Search for the cell housing the specified text and yield its [x, y] center coordinate. 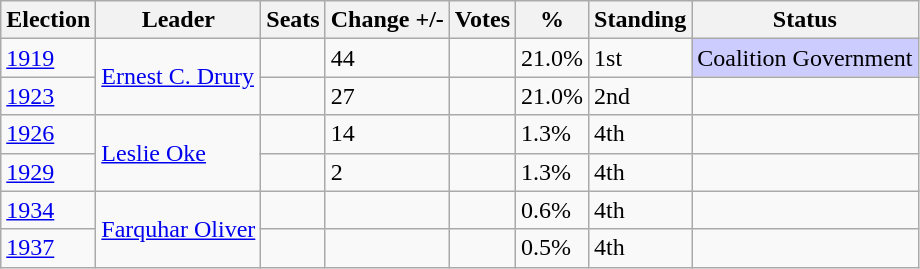
Status [805, 20]
1st [640, 58]
Election [48, 20]
% [552, 20]
2nd [640, 96]
1937 [48, 248]
1923 [48, 96]
Standing [640, 20]
Leslie Oke [178, 153]
Change +/- [387, 20]
27 [387, 96]
Seats [293, 20]
Leader [178, 20]
1934 [48, 210]
1929 [48, 172]
0.5% [552, 248]
0.6% [552, 210]
Votes [482, 20]
2 [387, 172]
1926 [48, 134]
Coalition Government [805, 58]
Ernest C. Drury [178, 77]
Farquhar Oliver [178, 229]
44 [387, 58]
14 [387, 134]
1919 [48, 58]
